Return [X, Y] of the center of cell containing provided text 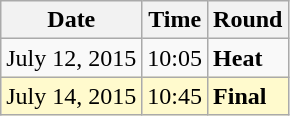
July 14, 2015 [72, 96]
10:45 [175, 96]
10:05 [175, 58]
Round [248, 20]
Final [248, 96]
Heat [248, 58]
Date [72, 20]
July 12, 2015 [72, 58]
Time [175, 20]
